Scan for the cell matching the given text and deliver its (X, Y) coordinate at center. 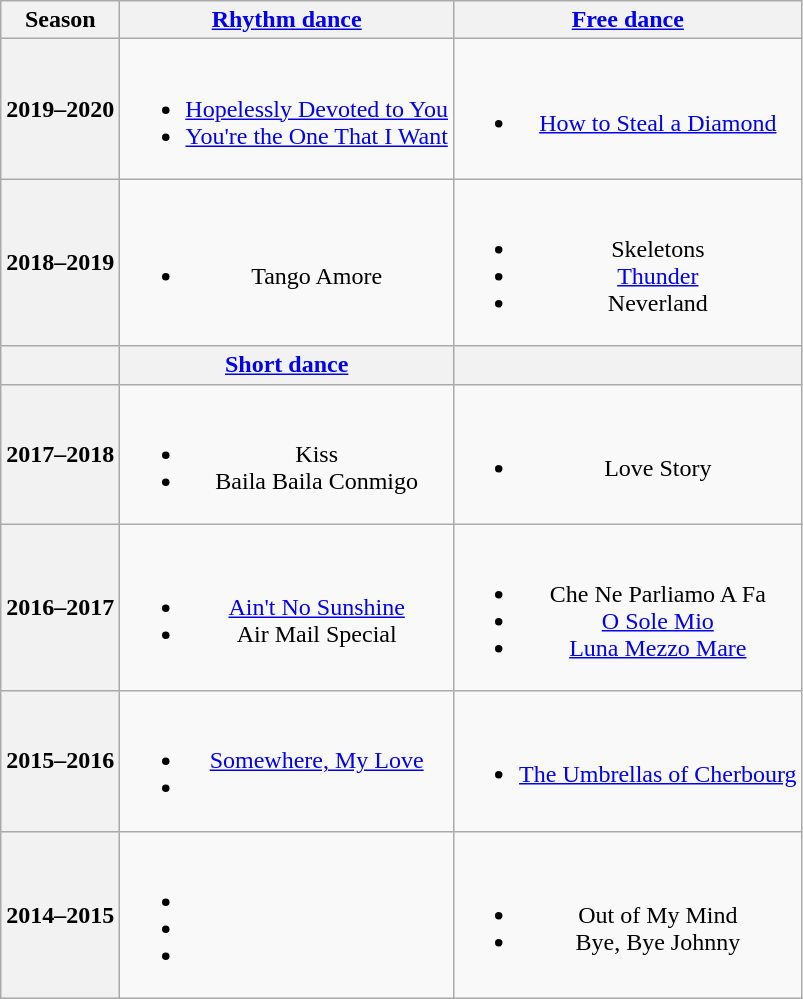
Free dance (628, 20)
2015–2016 (60, 761)
2016–2017 (60, 608)
Skeletons Thunder Neverland (628, 262)
Ain't No Sunshine Air Mail Special (287, 608)
How to Steal a Diamond (628, 109)
Rhythm dance (287, 20)
2019–2020 (60, 109)
2017–2018 (60, 454)
2018–2019 (60, 262)
Out of My Mind Bye, Bye Johnny (628, 914)
Love Story (628, 454)
Hopelessly Devoted to You You're the One That I Want (287, 109)
Season (60, 20)
2014–2015 (60, 914)
Somewhere, My Love (287, 761)
Kiss Baila Baila Conmigo (287, 454)
Che Ne Parliamo A Fa O Sole Mio Luna Mezzo Mare (628, 608)
The Umbrellas of Cherbourg (628, 761)
Short dance (287, 365)
Tango Amore (287, 262)
